Output the [X, Y] coordinate of the center of the cell containing the given text.  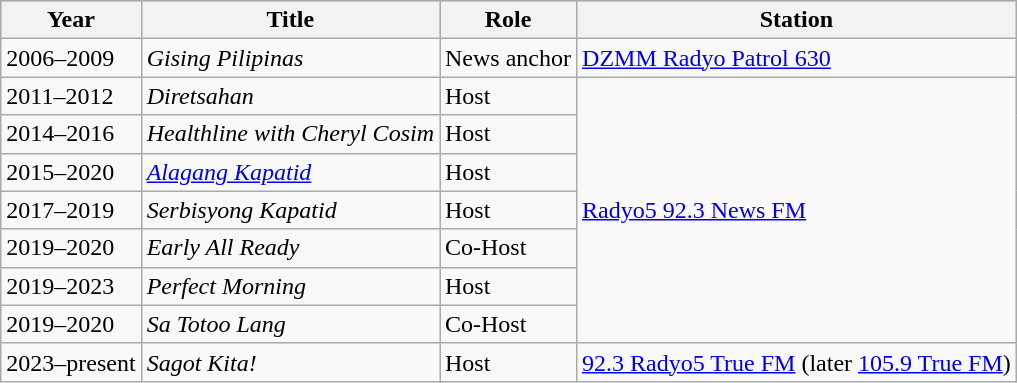
Station [797, 20]
Sagot Kita! [290, 362]
Title [290, 20]
Gising Pilipinas [290, 58]
2023–present [71, 362]
News anchor [508, 58]
Radyo5 92.3 News FM [797, 210]
2019–2023 [71, 286]
Perfect Morning [290, 286]
Sa Totoo Lang [290, 324]
2017–2019 [71, 210]
2014–2016 [71, 134]
Year [71, 20]
Early All Ready [290, 248]
2011–2012 [71, 96]
Healthline with Cheryl Cosim [290, 134]
2015–2020 [71, 172]
2006–2009 [71, 58]
Serbisyong Kapatid [290, 210]
DZMM Radyo Patrol 630 [797, 58]
92.3 Radyo5 True FM (later 105.9 True FM) [797, 362]
Alagang Kapatid [290, 172]
Role [508, 20]
Diretsahan [290, 96]
